Return the (x, y) coordinate for the center point of the cell that contains the specified text.  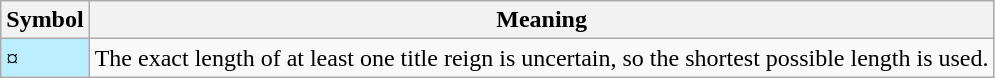
Meaning (542, 20)
¤ (45, 58)
Symbol (45, 20)
The exact length of at least one title reign is uncertain, so the shortest possible length is used. (542, 58)
